Search for the cell housing the specified text and yield its (X, Y) center coordinate. 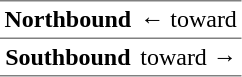
Southbound (68, 57)
← toward (189, 20)
Northbound (68, 20)
toward → (189, 57)
